Output the (x, y) coordinate of the center of the cell containing the given text.  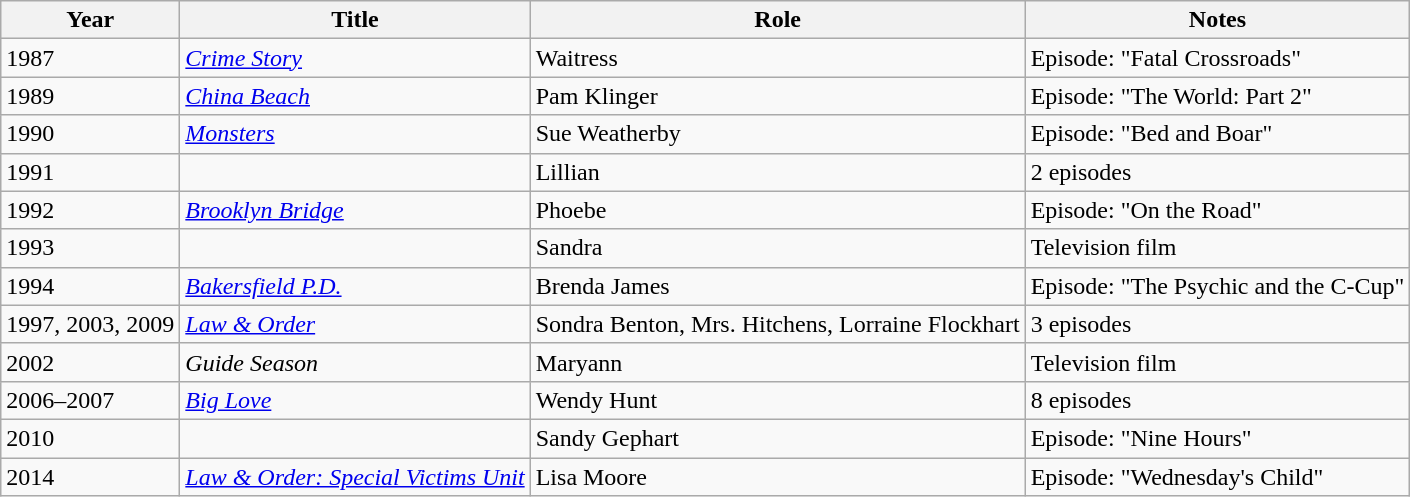
Guide Season (355, 362)
Brenda James (778, 286)
Pam Klinger (778, 96)
Sondra Benton, Mrs. Hitchens, Lorraine Flockhart (778, 324)
1991 (90, 172)
Crime Story (355, 58)
Sue Weatherby (778, 134)
1987 (90, 58)
Year (90, 20)
Episode: "Wednesday's Child" (1218, 477)
Episode: "The World: Part 2" (1218, 96)
Episode: "The Psychic and the C-Cup" (1218, 286)
Maryann (778, 362)
China Beach (355, 96)
2002 (90, 362)
Wendy Hunt (778, 400)
Role (778, 20)
Sandra (778, 248)
Episode: "Bed and Boar" (1218, 134)
Title (355, 20)
Episode: "On the Road" (1218, 210)
2014 (90, 477)
1992 (90, 210)
3 episodes (1218, 324)
Brooklyn Bridge (355, 210)
Waitress (778, 58)
1993 (90, 248)
Bakersfield P.D. (355, 286)
Lillian (778, 172)
Big Love (355, 400)
2006–2007 (90, 400)
2 episodes (1218, 172)
1997, 2003, 2009 (90, 324)
1989 (90, 96)
Episode: "Fatal Crossroads" (1218, 58)
Sandy Gephart (778, 438)
Episode: "Nine Hours" (1218, 438)
Law & Order: Special Victims Unit (355, 477)
1994 (90, 286)
Phoebe (778, 210)
Monsters (355, 134)
1990 (90, 134)
Law & Order (355, 324)
8 episodes (1218, 400)
2010 (90, 438)
Lisa Moore (778, 477)
Notes (1218, 20)
